Return the [X, Y] coordinate for the center point of the cell that contains the specified text.  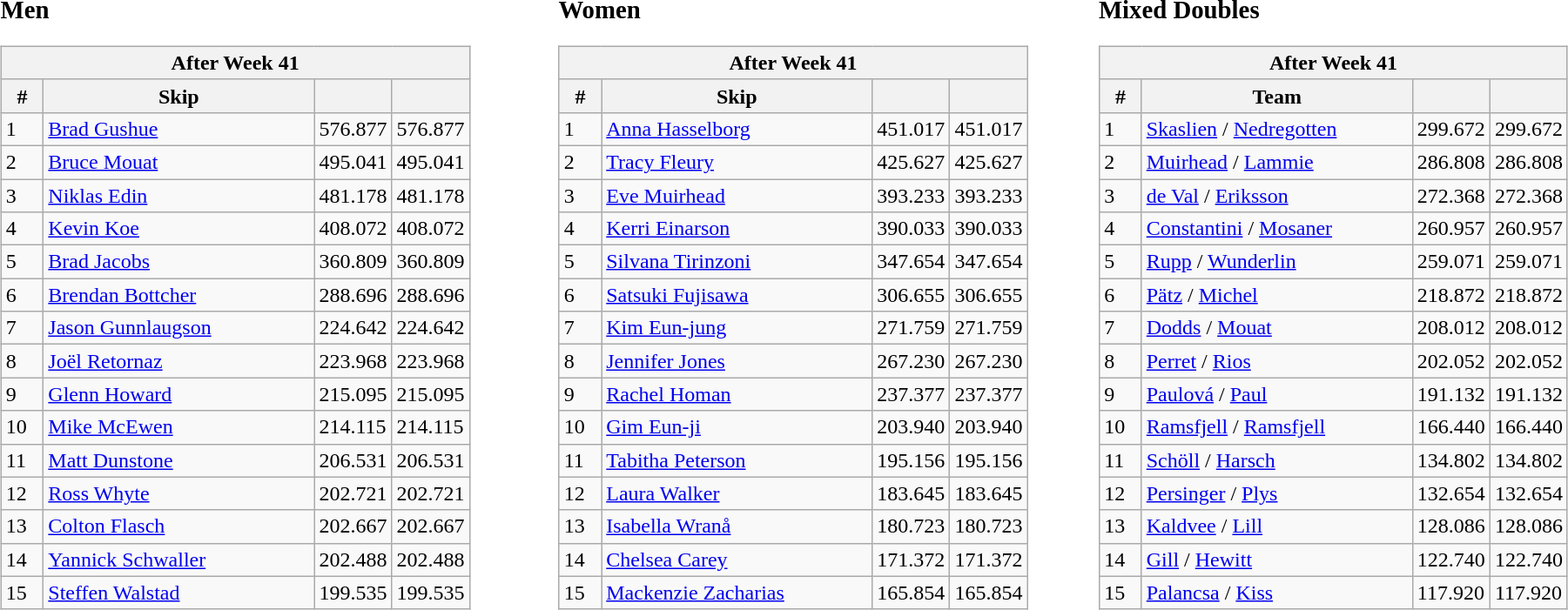
Dodds / Mouat [1276, 328]
Ramsfjell / Ramsfjell [1276, 427]
Satsuki Fujisawa [737, 295]
Kerri Einarson [737, 229]
Palancsa / Kiss [1276, 593]
Skaslien / Nedregotten [1276, 129]
Muirhead / Lammie [1276, 162]
Rupp / Wunderlin [1276, 262]
Bruce Mouat [179, 162]
Team [1276, 96]
Matt Dunstone [179, 460]
Mike McEwen [179, 427]
Jason Gunnlaugson [179, 328]
Kevin Koe [179, 229]
de Val / Eriksson [1276, 196]
Brad Jacobs [179, 262]
Kaldvee / Lill [1276, 526]
Constantini / Mosaner [1276, 229]
Brad Gushue [179, 129]
Chelsea Carey [737, 560]
Isabella Wranå [737, 526]
Persinger / Plys [1276, 493]
Niklas Edin [179, 196]
Jennifer Jones [737, 361]
Yannick Schwaller [179, 560]
Tracy Fleury [737, 162]
Kim Eun-jung [737, 328]
Laura Walker [737, 493]
Anna Hasselborg [737, 129]
Tabitha Peterson [737, 460]
Schöll / Harsch [1276, 460]
Rachel Homan [737, 394]
Silvana Tirinzoni [737, 262]
Gim Eun-ji [737, 427]
Mackenzie Zacharias [737, 593]
Gill / Hewitt [1276, 560]
Joël Retornaz [179, 361]
Pätz / Michel [1276, 295]
Brendan Bottcher [179, 295]
Eve Muirhead [737, 196]
Steffen Walstad [179, 593]
Glenn Howard [179, 394]
Colton Flasch [179, 526]
Ross Whyte [179, 493]
Paulová / Paul [1276, 394]
Perret / Rios [1276, 361]
